Determine the (X, Y) coordinate at the center of the cell enclosing the given text.  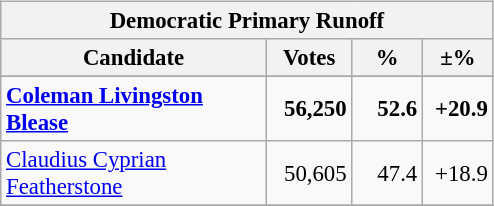
Candidate (134, 58)
% (388, 58)
+18.9 (458, 174)
47.4 (388, 174)
±% (458, 58)
Votes (309, 58)
Coleman Livingston Blease (134, 110)
50,605 (309, 174)
52.6 (388, 110)
56,250 (309, 110)
Claudius Cyprian Featherstone (134, 174)
+20.9 (458, 110)
Democratic Primary Runoff (247, 21)
